Find where the given text appears and provide that cell's center as (X, Y) coordinate. 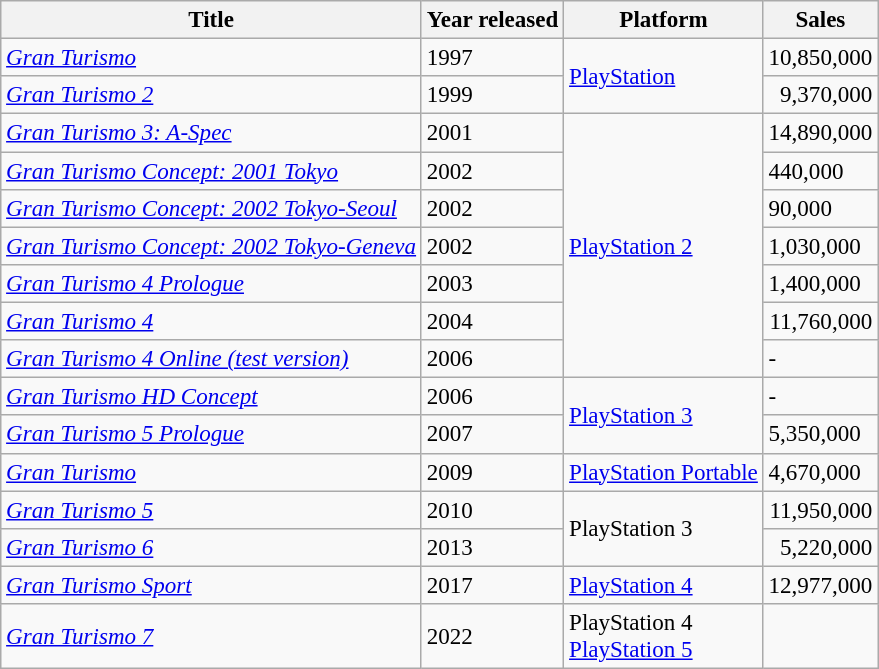
Gran Turismo 5 (212, 510)
11,760,000 (820, 322)
12,977,000 (820, 585)
1997 (492, 58)
4,670,000 (820, 472)
5,350,000 (820, 435)
Gran Turismo 2 (212, 95)
2007 (492, 435)
Gran Turismo 3: A-Spec (212, 133)
PlayStation 4 (664, 585)
Gran Turismo 4 Prologue (212, 284)
Gran Turismo 4 Online (test version) (212, 359)
2001 (492, 133)
Gran Turismo 5 Prologue (212, 435)
90,000 (820, 209)
Gran Turismo Concept: 2002 Tokyo-Geneva (212, 246)
PlayStation 4PlayStation 5 (664, 636)
440,000 (820, 171)
14,890,000 (820, 133)
2022 (492, 636)
Gran Turismo Concept: 2002 Tokyo-Seoul (212, 209)
11,950,000 (820, 510)
1,030,000 (820, 246)
PlayStation (664, 76)
2010 (492, 510)
Sales (820, 20)
1999 (492, 95)
PlayStation 2 (664, 246)
Gran Turismo 6 (212, 548)
1,400,000 (820, 284)
2017 (492, 585)
PlayStation Portable (664, 472)
Gran Turismo Sport (212, 585)
2003 (492, 284)
Year released (492, 20)
Gran Turismo 4 (212, 322)
Gran Turismo Concept: 2001 Tokyo (212, 171)
2013 (492, 548)
10,850,000 (820, 58)
2009 (492, 472)
Platform (664, 20)
2004 (492, 322)
Gran Turismo HD Concept (212, 397)
5,220,000 (820, 548)
Gran Turismo 7 (212, 636)
9,370,000 (820, 95)
Title (212, 20)
